Search for the cell housing the specified text and yield its [X, Y] center coordinate. 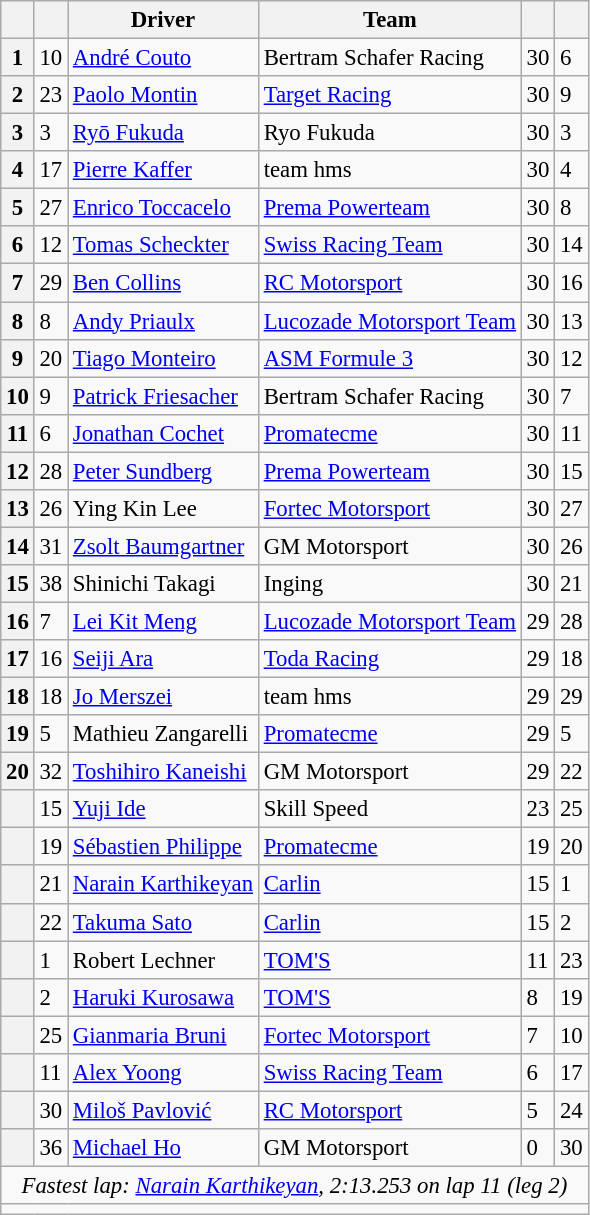
Narain Karthikeyan [164, 885]
Patrick Friesacher [164, 396]
Toda Racing [390, 659]
Seiji Ara [164, 659]
0 [538, 1148]
André Couto [164, 58]
Peter Sundberg [164, 471]
Jonathan Cochet [164, 433]
Takuma Sato [164, 922]
31 [50, 546]
Enrico Toccacelo [164, 208]
Target Racing [390, 95]
Ying Kin Lee [164, 509]
Pierre Kaffer [164, 170]
32 [50, 772]
38 [50, 584]
Robert Lechner [164, 960]
Driver [164, 20]
Tomas Scheckter [164, 245]
Mathieu Zangarelli [164, 734]
Ryo Fukuda [390, 133]
36 [50, 1148]
Gianmaria Bruni [164, 1035]
Sébastien Philippe [164, 847]
Michael Ho [164, 1148]
Yuji Ide [164, 809]
Toshihiro Kaneishi [164, 772]
Fastest lap: Narain Karthikeyan, 2:13.253 on lap 11 (leg 2) [294, 1185]
Zsolt Baumgartner [164, 546]
Ben Collins [164, 283]
Miloš Pavlović [164, 1110]
Team [390, 20]
Haruki Kurosawa [164, 997]
ASM Formule 3 [390, 358]
Skill Speed [390, 809]
Jo Merszei [164, 697]
Andy Priaulx [164, 321]
Inging [390, 584]
Ryō Fukuda [164, 133]
Tiago Monteiro [164, 358]
Shinichi Takagi [164, 584]
Lei Kit Meng [164, 621]
Alex Yoong [164, 1073]
Paolo Montin [164, 95]
24 [572, 1110]
